Scan for the cell matching the given text and deliver its (x, y) coordinate at center. 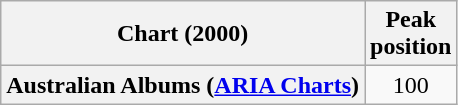
Chart (2000) (183, 34)
Peakposition (411, 34)
Australian Albums (ARIA Charts) (183, 85)
100 (411, 85)
